Pinpoint the cell where the given text exists, returning its (X, Y) midpoint coordinate. 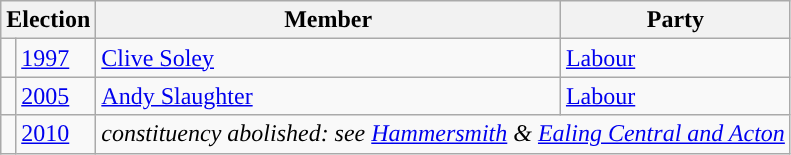
constituency abolished: see Hammersmith & Ealing Central and Acton (444, 134)
Andy Slaughter (328, 96)
Party (675, 20)
Election (48, 20)
Clive Soley (328, 58)
1997 (56, 58)
2010 (56, 134)
Member (328, 20)
2005 (56, 96)
